Provide the [X, Y] coordinate of the cell's center where the given text is located.  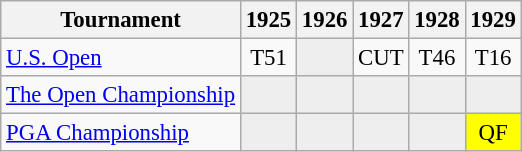
Tournament [121, 20]
1928 [437, 20]
QF [493, 133]
PGA Championship [121, 133]
T51 [268, 58]
T46 [437, 58]
The Open Championship [121, 95]
1927 [381, 20]
1925 [268, 20]
T16 [493, 58]
1929 [493, 20]
U.S. Open [121, 58]
1926 [325, 20]
CUT [381, 58]
